Scan for the cell matching the given text and deliver its [X, Y] coordinate at center. 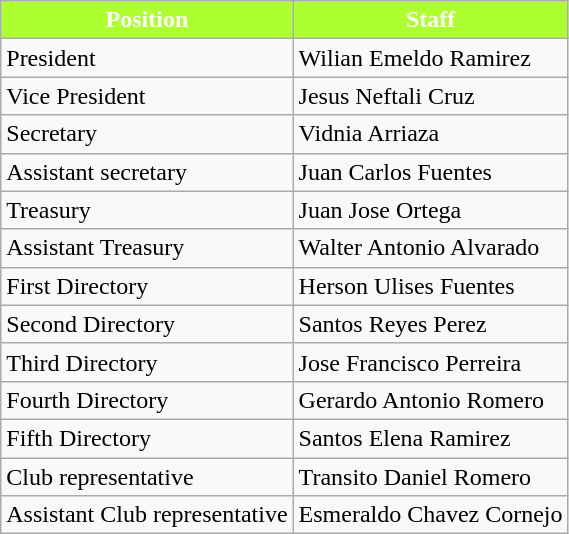
Staff [430, 20]
Transito Daniel Romero [430, 477]
Santos Elena Ramirez [430, 438]
Vidnia Arriaza [430, 134]
Juan Carlos Fuentes [430, 172]
Santos Reyes Perez [430, 324]
Herson Ulises Fuentes [430, 286]
Wilian Emeldo Ramirez [430, 58]
President [147, 58]
Assistant Club representative [147, 515]
Fourth Directory [147, 400]
Gerardo Antonio Romero [430, 400]
Vice President [147, 96]
Walter Antonio Alvarado [430, 248]
Secretary [147, 134]
First Directory [147, 286]
Fifth Directory [147, 438]
Second Directory [147, 324]
Esmeraldo Chavez Cornejo [430, 515]
Assistant secretary [147, 172]
Jose Francisco Perreira [430, 362]
Position [147, 20]
Jesus Neftali Cruz [430, 96]
Third Directory [147, 362]
Club representative [147, 477]
Treasury [147, 210]
Assistant Treasury [147, 248]
Juan Jose Ortega [430, 210]
